Search for the cell housing the specified text and yield its [x, y] center coordinate. 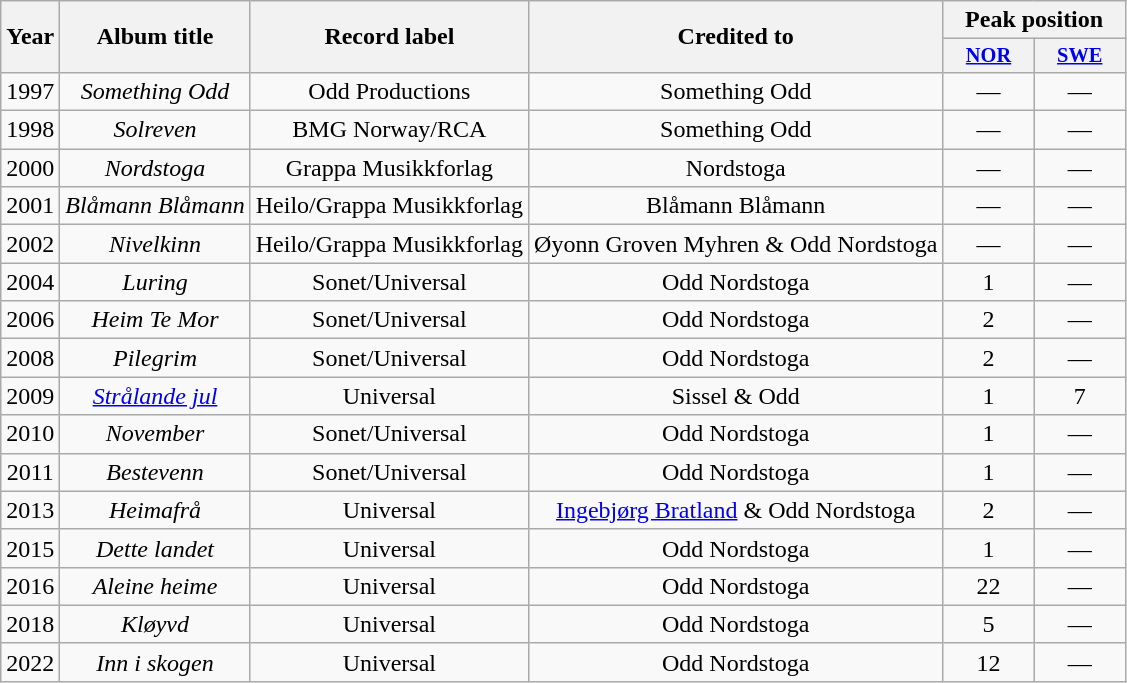
Odd Productions [389, 91]
Grappa Musikkforlag [389, 168]
2009 [30, 396]
Strålande jul [155, 396]
2001 [30, 206]
2010 [30, 434]
Bestevenn [155, 472]
Ingebjørg Bratland & Odd Nordstoga [736, 510]
2002 [30, 244]
2008 [30, 358]
Record label [389, 37]
Øyonn Groven Myhren & Odd Nordstoga [736, 244]
Inn i skogen [155, 662]
2011 [30, 472]
Album title [155, 37]
2006 [30, 320]
2016 [30, 586]
12 [988, 662]
Aleine heime [155, 586]
Sissel & Odd [736, 396]
Peak position [1034, 20]
Credited to [736, 37]
2004 [30, 282]
7 [1080, 396]
Heimafrå [155, 510]
Pilegrim [155, 358]
22 [988, 586]
1997 [30, 91]
Luring [155, 282]
Year [30, 37]
Dette landet [155, 548]
2000 [30, 168]
2015 [30, 548]
1998 [30, 130]
Kløyvd [155, 624]
Nivelkinn [155, 244]
Solreven [155, 130]
SWE [1080, 56]
2022 [30, 662]
NOR [988, 56]
November [155, 434]
5 [988, 624]
Heim Te Mor [155, 320]
2013 [30, 510]
2018 [30, 624]
BMG Norway/RCA [389, 130]
